Determine the [X, Y] coordinate at the center of the cell enclosing the given text.  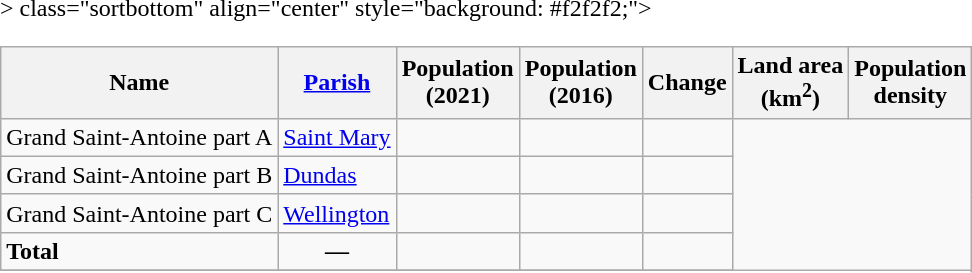
Population(2021) [458, 83]
Land area(km2) [790, 83]
— [337, 251]
Name [140, 83]
Saint Mary [337, 137]
Dundas [337, 175]
Wellington [337, 213]
Grand Saint-Antoine part A [140, 137]
Parish [337, 83]
Change [687, 83]
Populationdensity [910, 83]
Grand Saint-Antoine part B [140, 175]
Total [140, 251]
Population(2016) [580, 83]
Grand Saint-Antoine part C [140, 213]
